Locate the cell with the specified text and output its (X, Y) center coordinate. 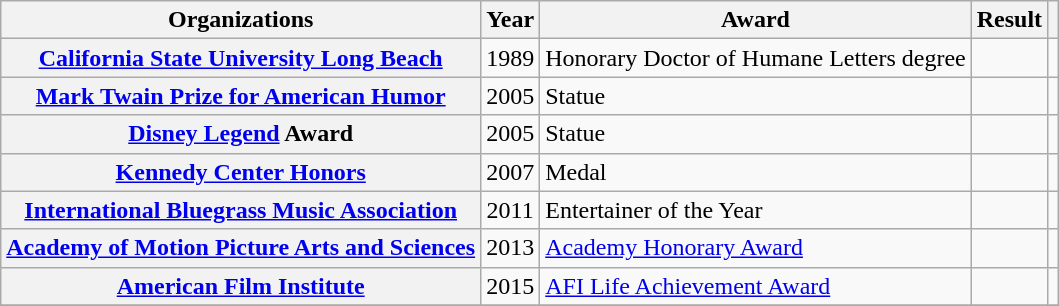
Mark Twain Prize for American Humor (241, 96)
1989 (510, 58)
Kennedy Center Honors (241, 172)
2015 (510, 286)
Honorary Doctor of Humane Letters degree (756, 58)
2007 (510, 172)
Medal (756, 172)
Academy of Motion Picture Arts and Sciences (241, 248)
2013 (510, 248)
Result (1009, 20)
Entertainer of the Year (756, 210)
International Bluegrass Music Association (241, 210)
Award (756, 20)
Academy Honorary Award (756, 248)
Year (510, 20)
American Film Institute (241, 286)
Organizations (241, 20)
2011 (510, 210)
Disney Legend Award (241, 134)
California State University Long Beach (241, 58)
AFI Life Achievement Award (756, 286)
